For the text-containing cell, return its midpoint in [x, y] coordinate format. 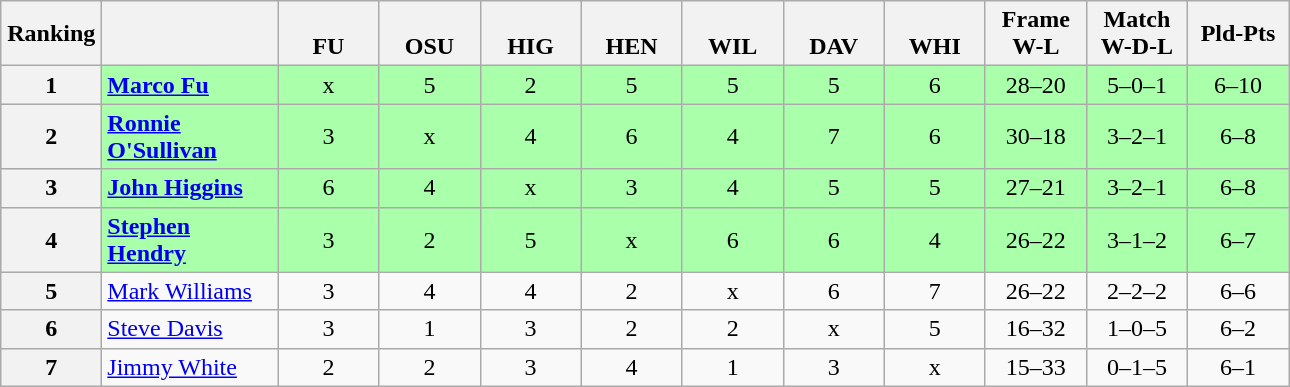
FU [328, 34]
6–6 [1238, 291]
6–1 [1238, 367]
WHI [934, 34]
5–0–1 [1136, 85]
HIG [530, 34]
WIL [732, 34]
Steve Davis [190, 329]
6–10 [1238, 85]
30–18 [1036, 136]
28–20 [1036, 85]
0–1–5 [1136, 367]
16–32 [1036, 329]
John Higgins [190, 188]
HEN [632, 34]
Ronnie O'Sullivan [190, 136]
Marco Fu [190, 85]
6–2 [1238, 329]
Ranking [52, 34]
6–7 [1238, 240]
Jimmy White [190, 367]
FrameW-L [1036, 34]
27–21 [1036, 188]
MatchW-D-L [1136, 34]
Stephen Hendry [190, 240]
1–0–5 [1136, 329]
15–33 [1036, 367]
3–1–2 [1136, 240]
Pld-Pts [1238, 34]
Mark Williams [190, 291]
OSU [430, 34]
DAV [834, 34]
2–2–2 [1136, 291]
